Pinpoint the cell where the given text exists, returning its [X, Y] midpoint coordinate. 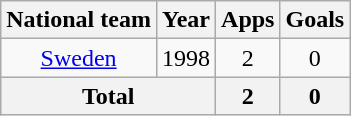
National team [79, 20]
Total [108, 96]
Year [186, 20]
1998 [186, 58]
Apps [248, 20]
Goals [315, 20]
Sweden [79, 58]
